Output the (x, y) coordinate of the center of the cell containing the given text.  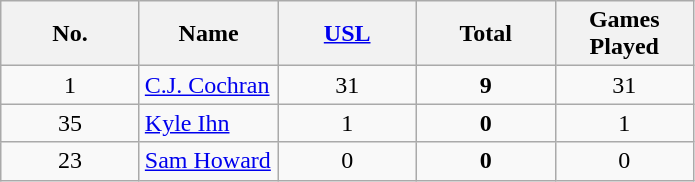
No. (70, 34)
USL (348, 34)
Name (208, 34)
Games Played (624, 34)
35 (70, 123)
C.J. Cochran (208, 85)
9 (486, 85)
Sam Howard (208, 161)
Total (486, 34)
Kyle Ihn (208, 123)
23 (70, 161)
